Provide the (X, Y) coordinate of the cell's center where the given text is located.  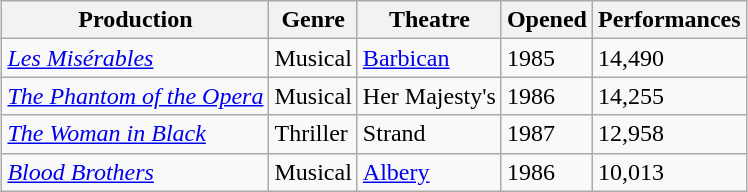
Opened (546, 20)
14,490 (669, 58)
Thriller (313, 134)
Theatre (429, 20)
Genre (313, 20)
Her Majesty's (429, 96)
Les Misérables (136, 58)
Barbican (429, 58)
Production (136, 20)
1987 (546, 134)
14,255 (669, 96)
The Woman in Black (136, 134)
The Phantom of the Opera (136, 96)
1985 (546, 58)
Performances (669, 20)
12,958 (669, 134)
Strand (429, 134)
Albery (429, 172)
10,013 (669, 172)
Blood Brothers (136, 172)
